Find where the given text appears and provide that cell's center as [X, Y] coordinate. 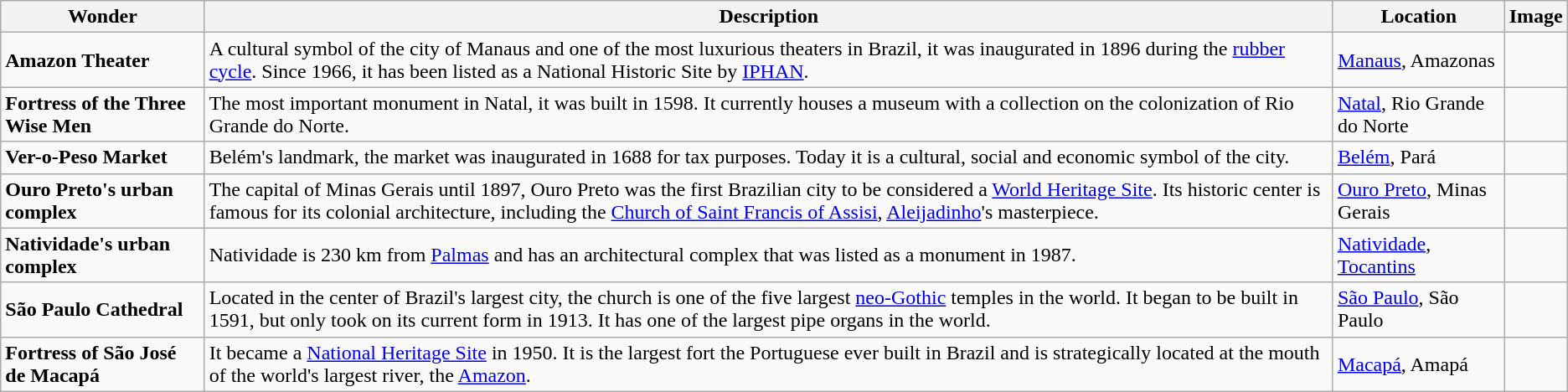
São Paulo Cathedral [102, 310]
Wonder [102, 17]
Description [769, 17]
Fortress of São José de Macapá [102, 364]
Ouro Preto's urban complex [102, 201]
Macapá, Amapá [1419, 364]
Ver-o-Peso Market [102, 157]
Image [1536, 17]
São Paulo, São Paulo [1419, 310]
Amazon Theater [102, 60]
Natividade, Tocantins [1419, 255]
Location [1419, 17]
Natal, Rio Grande do Norte [1419, 114]
Natividade's urban complex [102, 255]
Manaus, Amazonas [1419, 60]
Natividade is 230 km from Palmas and has an architectural complex that was listed as a monument in 1987. [769, 255]
Belém's landmark, the market was inaugurated in 1688 for tax purposes. Today it is a cultural, social and economic symbol of the city. [769, 157]
Ouro Preto, Minas Gerais [1419, 201]
Belém, Pará [1419, 157]
Fortress of the Three Wise Men [102, 114]
